Search for the cell housing the specified text and yield its [X, Y] center coordinate. 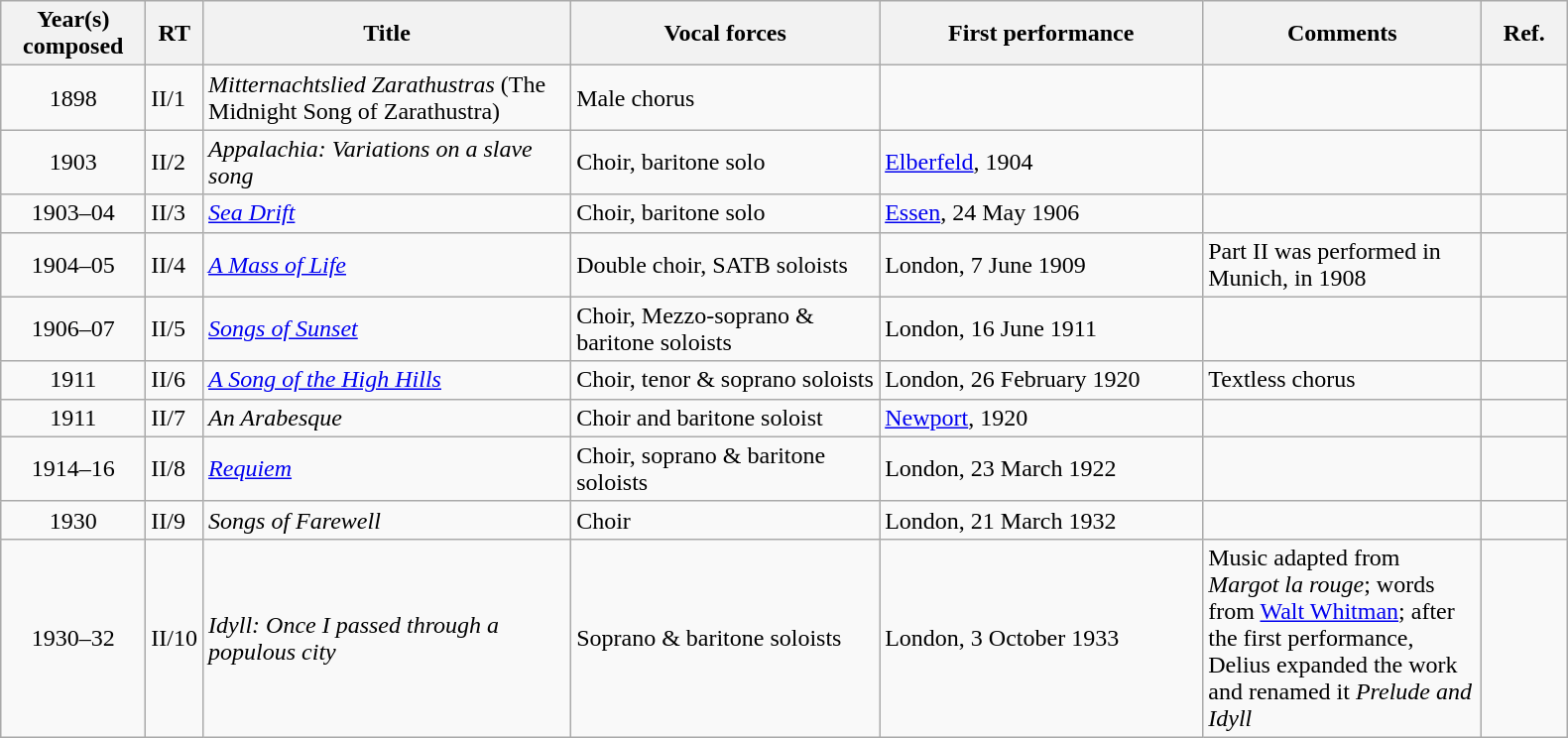
London, 21 March 1932 [1041, 520]
Sea Drift [387, 213]
Newport, 1920 [1041, 418]
London, 23 March 1922 [1041, 468]
Elberfeld, 1904 [1041, 163]
1903 [73, 163]
Choir, soprano & baritone soloists [726, 468]
Songs of Sunset [387, 329]
II/3 [175, 213]
Double choir, SATB soloists [726, 264]
Title [387, 34]
II/9 [175, 520]
Mitternachtslied Zarathustras (The Midnight Song of Zarathustra) [387, 97]
II/8 [175, 468]
1930 [73, 520]
1904–05 [73, 264]
London, 16 June 1911 [1041, 329]
Requiem [387, 468]
Year(s) composed [73, 34]
1903–04 [73, 213]
II/6 [175, 380]
Songs of Farewell [387, 520]
Choir, tenor & soprano soloists [726, 380]
Essen, 24 May 1906 [1041, 213]
A Mass of Life [387, 264]
1914–16 [73, 468]
Part II was performed in Munich, in 1908 [1343, 264]
Choir [726, 520]
II/1 [175, 97]
First performance [1041, 34]
Soprano & baritone soloists [726, 638]
Music adapted from Margot la rouge; words from Walt Whitman; after the first performance, Delius expanded the work and renamed it Prelude and Idyll [1343, 638]
II/4 [175, 264]
1906–07 [73, 329]
Choir and baritone soloist [726, 418]
London, 26 February 1920 [1041, 380]
1930–32 [73, 638]
II/5 [175, 329]
London, 3 October 1933 [1041, 638]
Idyll: Once I passed through a populous city [387, 638]
A Song of the High Hills [387, 380]
Comments [1343, 34]
1898 [73, 97]
An Arabesque [387, 418]
Ref. [1524, 34]
II/7 [175, 418]
II/10 [175, 638]
RT [175, 34]
Choir, Mezzo-soprano & baritone soloists [726, 329]
Textless chorus [1343, 380]
Appalachia: Variations on a slave song [387, 163]
II/2 [175, 163]
Vocal forces [726, 34]
Male chorus [726, 97]
London, 7 June 1909 [1041, 264]
